Detect which cell encompasses the target text, then output its (X, Y) center coordinate. 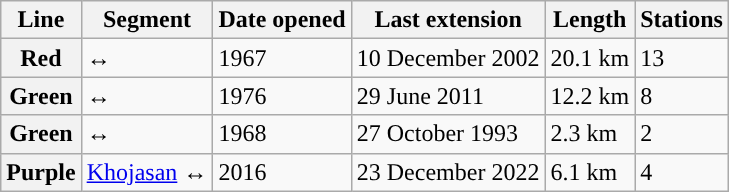
2016 (282, 172)
23 December 2022 (448, 172)
Stations (682, 20)
10 December 2002 (448, 58)
4 (682, 172)
Purple (41, 172)
Date opened (282, 20)
2.3 km (590, 134)
8 (682, 96)
2 (682, 134)
27 October 1993 (448, 134)
13 (682, 58)
Last extension (448, 20)
29 June 2011 (448, 96)
12.2 km (590, 96)
1967 (282, 58)
6.1 km (590, 172)
1976 (282, 96)
20.1 km (590, 58)
Line (41, 20)
Khojasan ↔ (147, 172)
Red (41, 58)
1968 (282, 134)
Segment (147, 20)
Length (590, 20)
